Identify which cell holds the provided text, then report its [x, y] central coordinate. 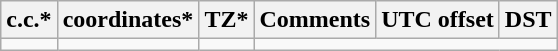
UTC offset [438, 20]
DST [528, 20]
TZ* [226, 20]
Comments [315, 20]
c.c.* [29, 20]
coordinates* [128, 20]
